Pinpoint the cell where the given text exists, returning its [X, Y] midpoint coordinate. 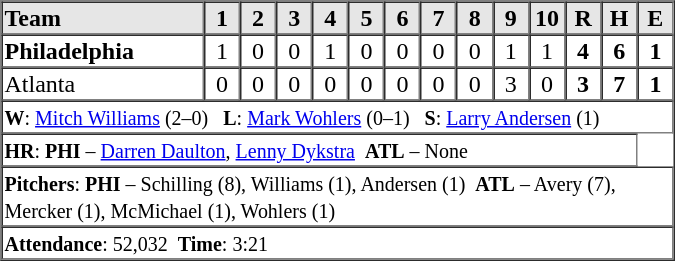
Pitchers: PHI – Schilling (8), Williams (1), Andersen (1) ATL – Avery (7), Mercker (1), McMichael (1), Wohlers (1) [338, 196]
5 [366, 18]
W: Mitch Williams (2–0) L: Mark Wohlers (0–1) S: Larry Andersen (1) [338, 116]
8 [475, 18]
Philadelphia [103, 50]
H [619, 18]
Attendance: 52,032 Time: 3:21 [338, 242]
HR: PHI – Darren Daulton, Lenny Dykstra ATL – None [320, 150]
2 [258, 18]
Atlanta [103, 84]
R [583, 18]
9 [511, 18]
10 [547, 18]
Team [103, 18]
E [655, 18]
